From the cell containing the given text, extract its center point as [X, Y] coordinate. 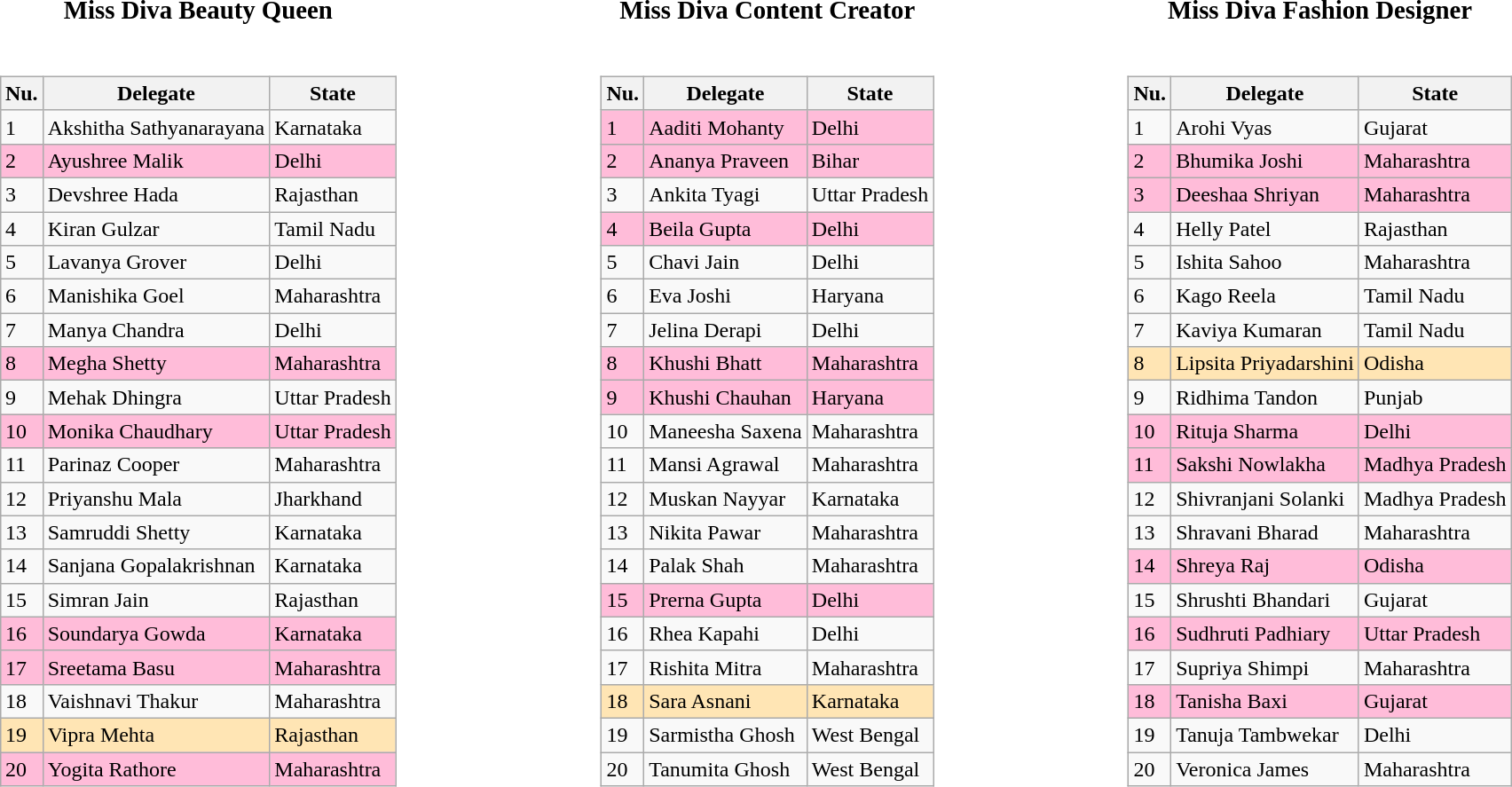
Sakshi Nowlakha [1265, 465]
Mehak Dhingra [156, 397]
Sudhruti Padhiary [1265, 634]
Mansi Agrawal [726, 465]
Kiran Gulzar [156, 228]
Bhumika Joshi [1265, 161]
Ayushree Malik [156, 161]
Supriya Shimpi [1265, 667]
Lavanya Grover [156, 263]
Helly Patel [1265, 228]
Samruddi Shetty [156, 532]
Arohi Vyas [1265, 127]
Tanumita Ghosh [726, 769]
Veronica James [1265, 769]
Khushi Bhatt [726, 364]
Beila Gupta [726, 228]
Manishika Goel [156, 296]
Nikita Pawar [726, 532]
Deeshaa Shriyan [1265, 194]
Shrushti Bhandari [1265, 600]
Manya Chandra [156, 330]
Tanisha Baxi [1265, 701]
Ridhima Tandon [1265, 397]
Shreya Raj [1265, 566]
Megha Shetty [156, 364]
Eva Joshi [726, 296]
Sara Asnani [726, 701]
Maneesha Saxena [726, 431]
Rituja Sharma [1265, 431]
Priyanshu Mala [156, 499]
Jelina Derapi [726, 330]
Palak Shah [726, 566]
Kaviya Kumaran [1265, 330]
Jharkhand [333, 499]
Ananya Praveen [726, 161]
Punjab [1435, 397]
Rhea Kapahi [726, 634]
Soundarya Gowda [156, 634]
Prerna Gupta [726, 600]
Lipsita Priyadarshini [1265, 364]
Vaishnavi Thakur [156, 701]
Monika Chaudhary [156, 431]
Parinaz Cooper [156, 465]
Sreetama Basu [156, 667]
Ishita Sahoo [1265, 263]
Chavi Jain [726, 263]
Rishita Mitra [726, 667]
Sarmistha Ghosh [726, 735]
Muskan Nayyar [726, 499]
Devshree Hada [156, 194]
Shivranjani Solanki [1265, 499]
Aaditi Mohanty [726, 127]
Tanuja Tambwekar [1265, 735]
Bihar [870, 161]
Yogita Rathore [156, 769]
Ankita Tyagi [726, 194]
Sanjana Gopalakrishnan [156, 566]
Simran Jain [156, 600]
Akshitha Sathyanarayana [156, 127]
Shravani Bharad [1265, 532]
Kago Reela [1265, 296]
Vipra Mehta [156, 735]
Khushi Chauhan [726, 397]
